Extract the (X, Y) coordinate from the center of the cell holding the provided text.  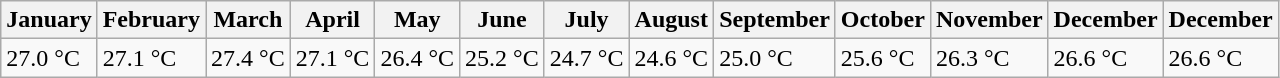
September (775, 20)
July (586, 20)
June (502, 20)
25.6 °C (882, 58)
November (989, 20)
March (248, 20)
26.3 °C (989, 58)
May (418, 20)
25.2 °C (502, 58)
27.4 °C (248, 58)
24.7 °C (586, 58)
August (672, 20)
October (882, 20)
25.0 °C (775, 58)
27.0 °C (49, 58)
January (49, 20)
26.4 °C (418, 58)
24.6 °C (672, 58)
April (332, 20)
February (151, 20)
